Capture the cell that displays the provided text and extract its [x, y] central coordinate. 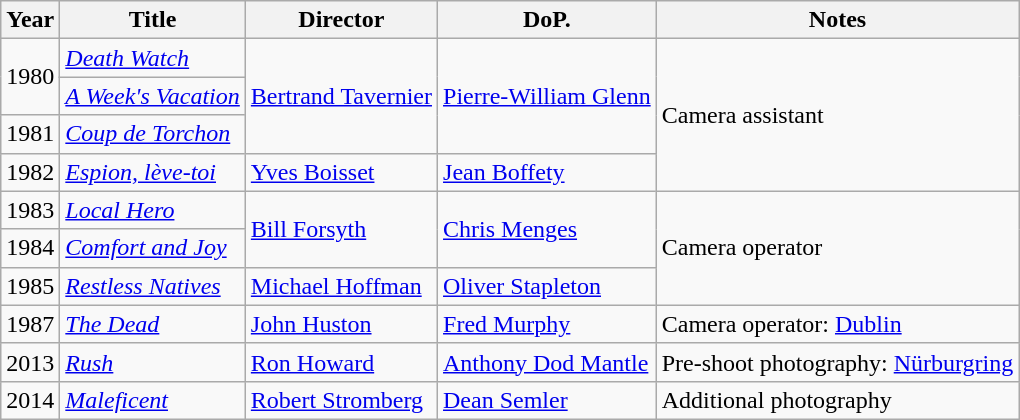
Yves Boisset [341, 172]
Chris Menges [548, 229]
1983 [30, 210]
Michael Hoffman [341, 286]
1987 [30, 324]
Maleficent [153, 400]
Camera operator [838, 248]
A Week's Vacation [153, 96]
Dean Semler [548, 400]
Anthony Dod Mantle [548, 362]
Rush [153, 362]
Bill Forsyth [341, 229]
Pierre-William Glenn [548, 96]
2013 [30, 362]
Additional photography [838, 400]
Espion, lève-toi [153, 172]
Bertrand Tavernier [341, 96]
Oliver Stapleton [548, 286]
2014 [30, 400]
1985 [30, 286]
Restless Natives [153, 286]
1984 [30, 248]
Death Watch [153, 58]
John Huston [341, 324]
Ron Howard [341, 362]
Robert Stromberg [341, 400]
Coup de Torchon [153, 134]
Jean Boffety [548, 172]
1982 [30, 172]
Notes [838, 20]
Camera assistant [838, 115]
1981 [30, 134]
Year [30, 20]
DoP. [548, 20]
Fred Murphy [548, 324]
1980 [30, 77]
The Dead [153, 324]
Title [153, 20]
Local Hero [153, 210]
Pre-shoot photography: Nürburgring [838, 362]
Camera operator: Dublin [838, 324]
Director [341, 20]
Comfort and Joy [153, 248]
